Search for the cell housing the specified text and yield its [x, y] center coordinate. 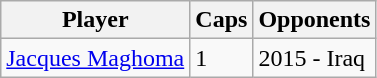
Player [96, 20]
Jacques Maghoma [96, 58]
Caps [222, 20]
Opponents [314, 20]
2015 - Iraq [314, 58]
1 [222, 58]
